Output the [X, Y] coordinate of the center of the cell containing the given text.  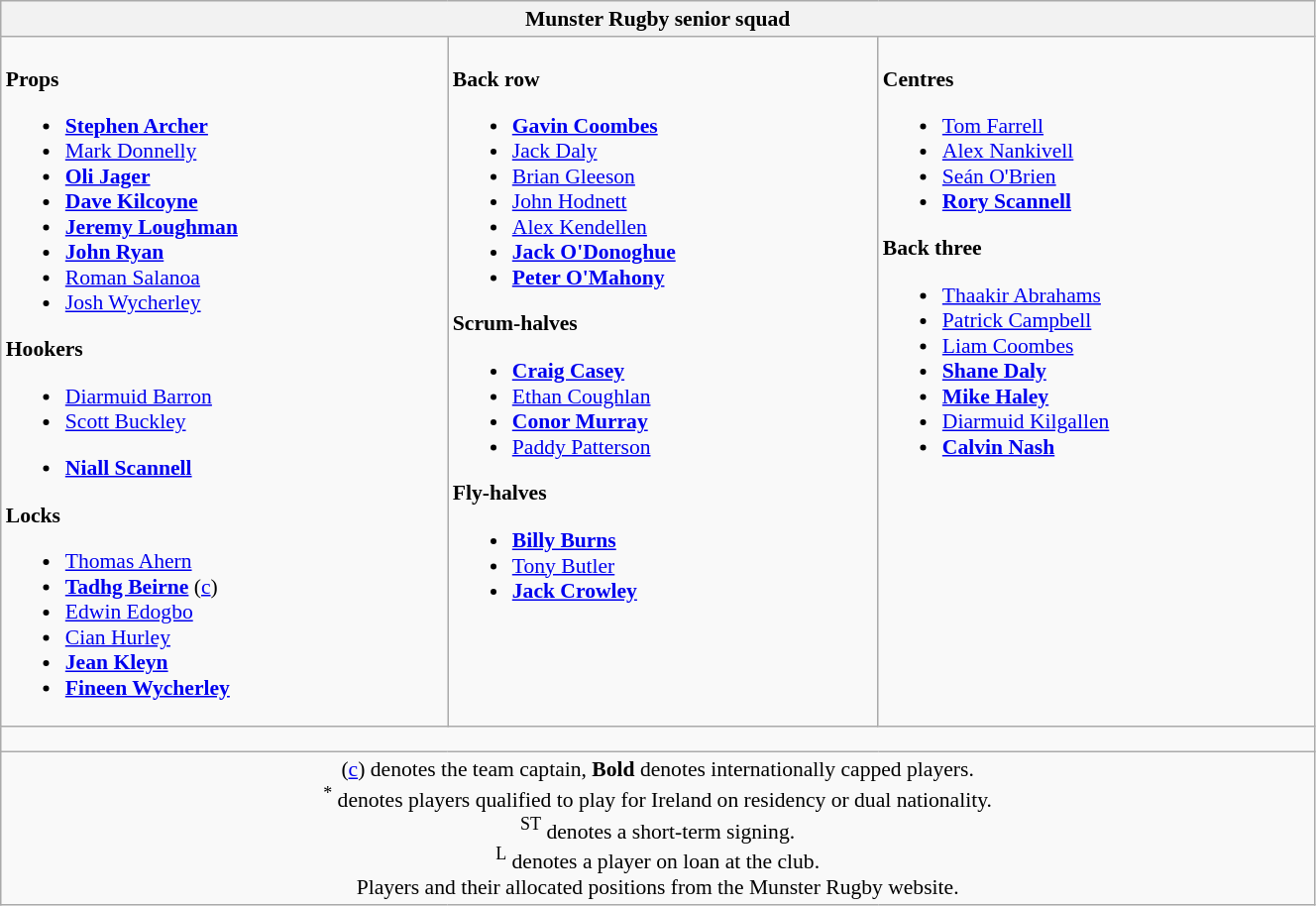
Munster Rugby senior squad [658, 19]
